Identify which cell holds the provided text, then report its (X, Y) central coordinate. 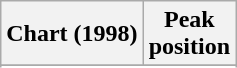
Chart (1998) (72, 34)
Peakposition (189, 34)
